From the cell containing the given text, extract its center point as [X, Y] coordinate. 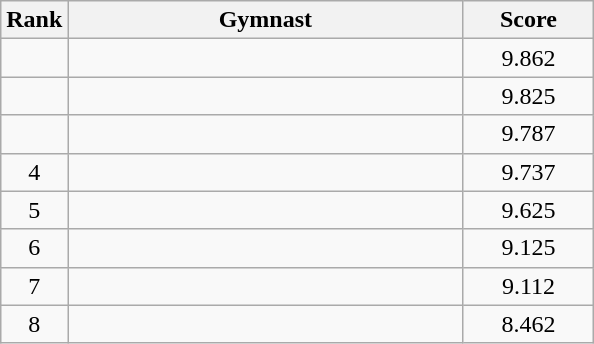
Rank [34, 20]
8 [34, 324]
5 [34, 210]
9.625 [528, 210]
9.825 [528, 96]
9.787 [528, 134]
6 [34, 248]
8.462 [528, 324]
7 [34, 286]
9.125 [528, 248]
9.112 [528, 286]
4 [34, 172]
Score [528, 20]
9.737 [528, 172]
Gymnast [266, 20]
9.862 [528, 58]
